Search for the cell housing the specified text and yield its (x, y) center coordinate. 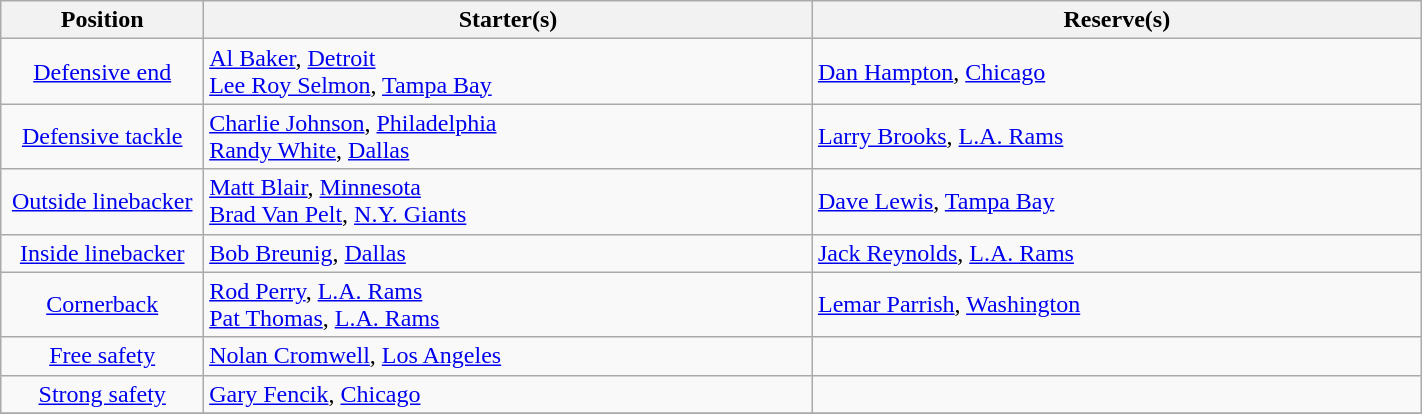
Defensive tackle (102, 136)
Jack Reynolds, L.A. Rams (1116, 253)
Outside linebacker (102, 202)
Free safety (102, 356)
Bob Breunig, Dallas (508, 253)
Position (102, 20)
Reserve(s) (1116, 20)
Larry Brooks, L.A. Rams (1116, 136)
Dan Hampton, Chicago (1116, 72)
Al Baker, Detroit Lee Roy Selmon, Tampa Bay (508, 72)
Lemar Parrish, Washington (1116, 304)
Dave Lewis, Tampa Bay (1116, 202)
Rod Perry, L.A. Rams Pat Thomas, L.A. Rams (508, 304)
Matt Blair, Minnesota Brad Van Pelt, N.Y. Giants (508, 202)
Inside linebacker (102, 253)
Nolan Cromwell, Los Angeles (508, 356)
Defensive end (102, 72)
Charlie Johnson, Philadelphia Randy White, Dallas (508, 136)
Gary Fencik, Chicago (508, 394)
Starter(s) (508, 20)
Cornerback (102, 304)
Strong safety (102, 394)
